Determine the [x, y] coordinate at the center of the cell enclosing the given text.  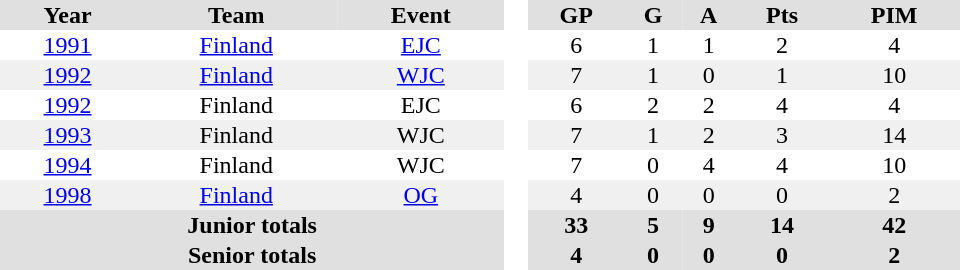
1991 [68, 45]
GP [576, 15]
Senior totals [252, 255]
Event [420, 15]
OG [420, 195]
A [709, 15]
1994 [68, 165]
G [652, 15]
33 [576, 225]
Pts [782, 15]
Junior totals [252, 225]
PIM [894, 15]
42 [894, 225]
1993 [68, 135]
1998 [68, 195]
Year [68, 15]
9 [709, 225]
Team [236, 15]
3 [782, 135]
5 [652, 225]
